Search for the cell housing the specified text and yield its (X, Y) center coordinate. 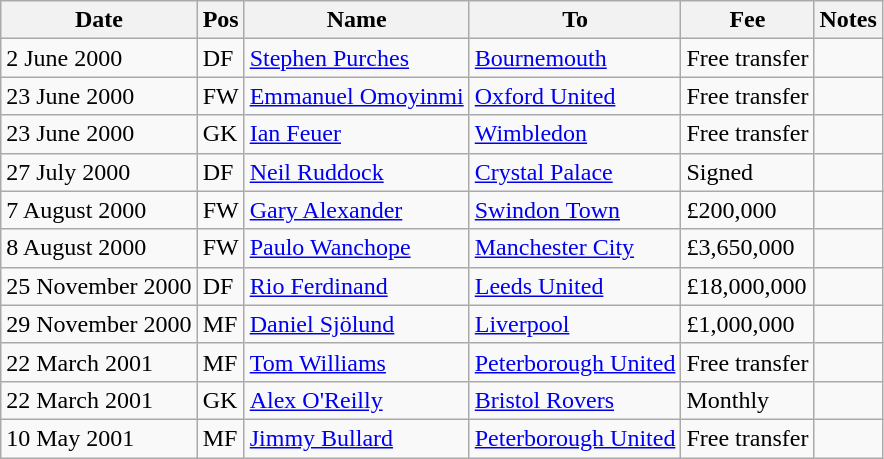
Notes (848, 20)
29 November 2000 (99, 324)
Daniel Sjölund (356, 324)
Swindon Town (575, 210)
Bournemouth (575, 58)
Stephen Purches (356, 58)
Monthly (748, 400)
Emmanuel Omoyinmi (356, 96)
Neil Ruddock (356, 172)
Name (356, 20)
Alex O'Reilly (356, 400)
£18,000,000 (748, 286)
Leeds United (575, 286)
27 July 2000 (99, 172)
£3,650,000 (748, 248)
Ian Feuer (356, 134)
£1,000,000 (748, 324)
Date (99, 20)
Rio Ferdinand (356, 286)
£200,000 (748, 210)
25 November 2000 (99, 286)
10 May 2001 (99, 438)
Liverpool (575, 324)
Signed (748, 172)
Bristol Rovers (575, 400)
Manchester City (575, 248)
Pos (220, 20)
To (575, 20)
Oxford United (575, 96)
7 August 2000 (99, 210)
Jimmy Bullard (356, 438)
Crystal Palace (575, 172)
Wimbledon (575, 134)
8 August 2000 (99, 248)
2 June 2000 (99, 58)
Fee (748, 20)
Gary Alexander (356, 210)
Tom Williams (356, 362)
Paulo Wanchope (356, 248)
